Detect which cell encompasses the target text, then output its [X, Y] center coordinate. 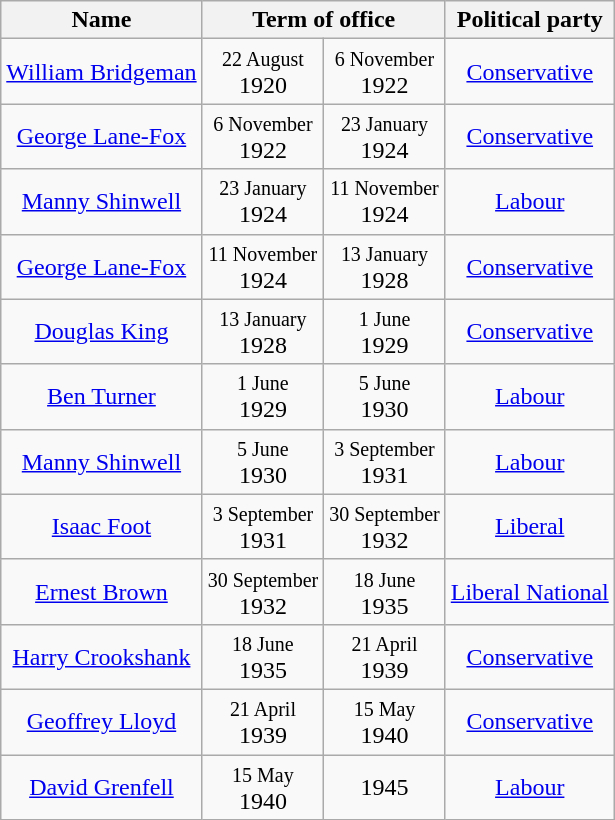
Name [102, 20]
William Bridgeman [102, 72]
Ben Turner [102, 396]
Political party [530, 20]
22 August1920 [263, 72]
David Grenfell [102, 786]
Ernest Brown [102, 592]
Term of office [324, 20]
Douglas King [102, 332]
Geoffrey Lloyd [102, 722]
1945 [385, 786]
Isaac Foot [102, 526]
Liberal [530, 526]
Harry Crookshank [102, 656]
Liberal National [530, 592]
